Return [x, y] of the center of cell containing provided text 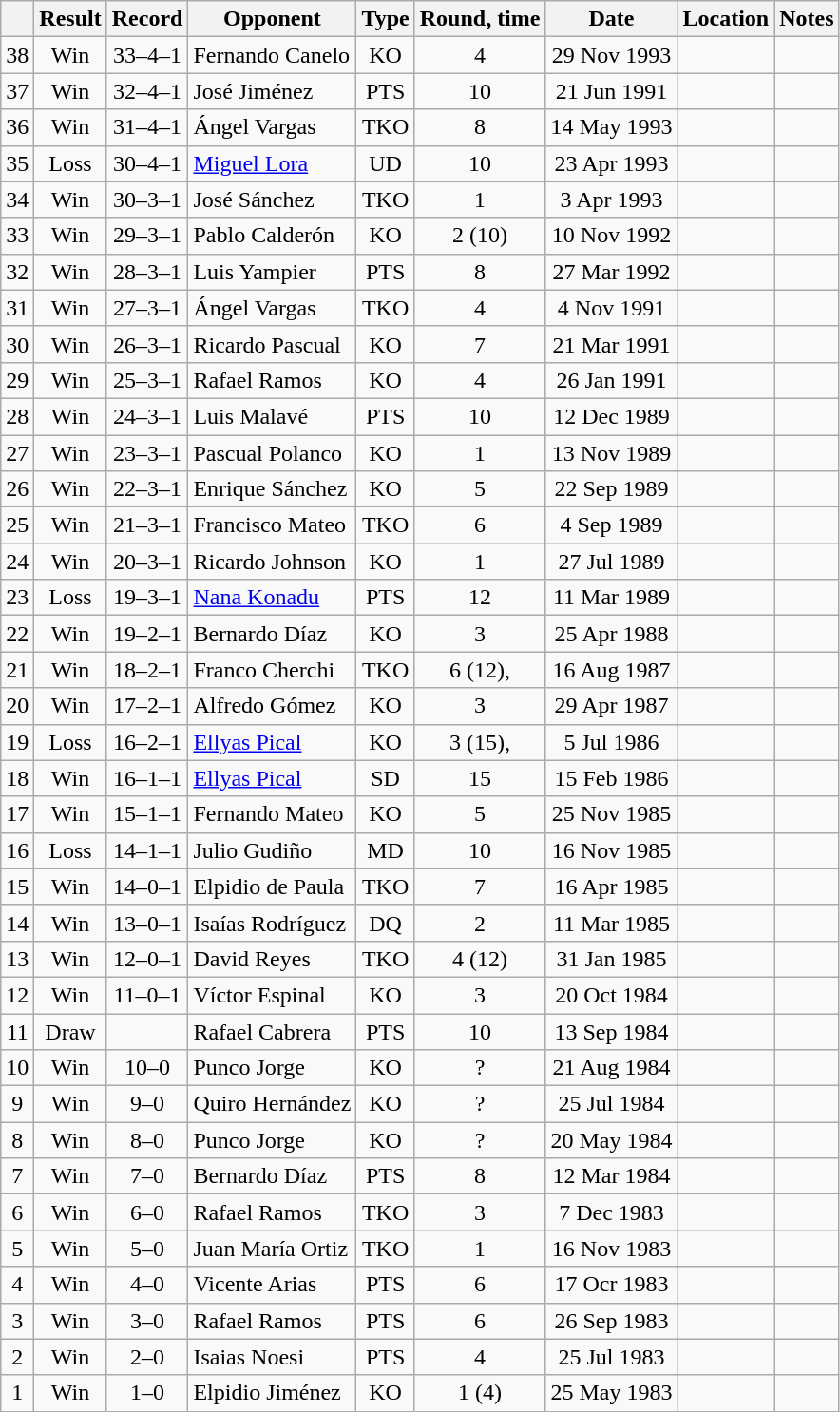
Franco Cherchi [272, 670]
SD [386, 778]
18–2–1 [147, 670]
DQ [386, 923]
Vicente Arias [272, 1285]
18 [17, 778]
4–0 [147, 1285]
23 [17, 598]
25 Nov 1985 [612, 814]
32–4–1 [147, 91]
Result [70, 19]
20–3–1 [147, 562]
10 Nov 1992 [612, 236]
14 May 1993 [612, 127]
3 Apr 1993 [612, 200]
26 Sep 1983 [612, 1321]
22–3–1 [147, 489]
11 Mar 1989 [612, 598]
32 [17, 272]
16 Apr 1985 [612, 887]
33 [17, 236]
25 Jul 1983 [612, 1357]
25–3–1 [147, 380]
1 (4) [480, 1393]
David Reyes [272, 959]
29 Nov 1993 [612, 55]
3–0 [147, 1321]
26–3–1 [147, 344]
3 (15), [480, 742]
25 May 1983 [612, 1393]
16–1–1 [147, 778]
28–3–1 [147, 272]
35 [17, 163]
23 Apr 1993 [612, 163]
José Jiménez [272, 91]
Luis Malavé [272, 416]
12 Dec 1989 [612, 416]
14 [17, 923]
31 Jan 1985 [612, 959]
Pascual Polanco [272, 453]
16 Nov 1985 [612, 850]
Pablo Calderón [272, 236]
24–3–1 [147, 416]
Isaías Rodríguez [272, 923]
Fernando Mateo [272, 814]
26 Jan 1991 [612, 380]
Record [147, 19]
1–0 [147, 1393]
Víctor Espinal [272, 995]
21–3–1 [147, 525]
29–3–1 [147, 236]
26 [17, 489]
Elpidio de Paula [272, 887]
19 [17, 742]
29 Apr 1987 [612, 706]
38 [17, 55]
27 Jul 1989 [612, 562]
4 (12) [480, 959]
15 Feb 1986 [612, 778]
2 (10) [480, 236]
2–0 [147, 1357]
Enrique Sánchez [272, 489]
24 [17, 562]
Juan María Ortiz [272, 1249]
14–0–1 [147, 887]
25 Jul 1984 [612, 1104]
16 Aug 1987 [612, 670]
Notes [807, 19]
15–1–1 [147, 814]
Nana Konadu [272, 598]
21 [17, 670]
11 Mar 1985 [612, 923]
16–2–1 [147, 742]
9–0 [147, 1104]
30–4–1 [147, 163]
22 [17, 634]
Date [612, 19]
17 Ocr 1983 [612, 1285]
MD [386, 850]
11 [17, 1031]
27–3–1 [147, 308]
17–2–1 [147, 706]
12–0–1 [147, 959]
Quiro Hernández [272, 1104]
10–0 [147, 1068]
21 Aug 1984 [612, 1068]
Fernando Canelo [272, 55]
13 Sep 1984 [612, 1031]
20 [17, 706]
36 [17, 127]
16 [17, 850]
19–2–1 [147, 634]
25 Apr 1988 [612, 634]
30–3–1 [147, 200]
Location [726, 19]
Luis Yampier [272, 272]
30 [17, 344]
37 [17, 91]
13 Nov 1989 [612, 453]
20 May 1984 [612, 1140]
31 [17, 308]
Ricardo Pascual [272, 344]
29 [17, 380]
Elpidio Jiménez [272, 1393]
28 [17, 416]
25 [17, 525]
11–0–1 [147, 995]
33–4–1 [147, 55]
21 Jun 1991 [612, 91]
5–0 [147, 1249]
Rafael Cabrera [272, 1031]
5 Jul 1986 [612, 742]
6–0 [147, 1212]
8–0 [147, 1140]
Miguel Lora [272, 163]
4 Sep 1989 [612, 525]
19–3–1 [147, 598]
16 Nov 1983 [612, 1249]
Draw [70, 1031]
7 Dec 1983 [612, 1212]
Type [386, 19]
31–4–1 [147, 127]
21 Mar 1991 [612, 344]
14–1–1 [147, 850]
Julio Gudiño [272, 850]
27 Mar 1992 [612, 272]
UD [386, 163]
22 Sep 1989 [612, 489]
Ricardo Johnson [272, 562]
13 [17, 959]
Round, time [480, 19]
Isaias Noesi [272, 1357]
Alfredo Gómez [272, 706]
12 Mar 1984 [612, 1176]
17 [17, 814]
27 [17, 453]
23–3–1 [147, 453]
13–0–1 [147, 923]
Opponent [272, 19]
9 [17, 1104]
34 [17, 200]
José Sánchez [272, 200]
20 Oct 1984 [612, 995]
4 Nov 1991 [612, 308]
Francisco Mateo [272, 525]
6 (12), [480, 670]
7–0 [147, 1176]
